Scan for the cell matching the given text and deliver its (x, y) coordinate at center. 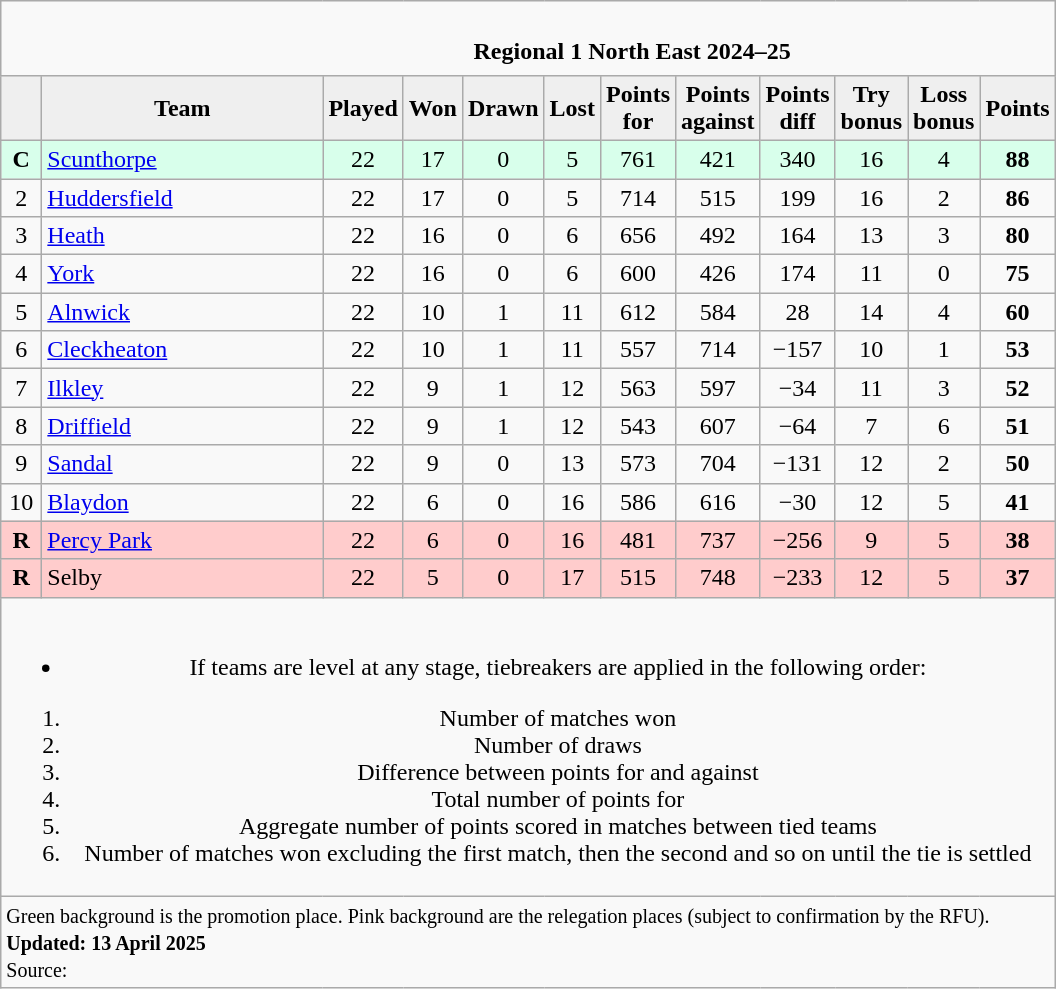
Lost (572, 108)
481 (638, 540)
37 (1018, 578)
584 (718, 312)
612 (638, 312)
50 (1018, 464)
607 (718, 426)
Cleckheaton (182, 350)
492 (718, 236)
Sandal (182, 464)
−64 (798, 426)
Huddersfield (182, 197)
199 (798, 197)
York (182, 274)
−256 (798, 540)
656 (638, 236)
−131 (798, 464)
−30 (798, 502)
Drawn (503, 108)
Alnwick (182, 312)
Points against (718, 108)
−34 (798, 388)
426 (718, 274)
Team (182, 108)
−233 (798, 578)
597 (718, 388)
28 (798, 312)
Heath (182, 236)
737 (718, 540)
Selby (182, 578)
563 (638, 388)
Blaydon (182, 502)
Green background is the promotion place. Pink background are the relegation places (subject to confirmation by the RFU).Updated: 13 April 2025Source: (528, 942)
38 (1018, 540)
340 (798, 159)
586 (638, 502)
75 (1018, 274)
Points diff (798, 108)
421 (718, 159)
88 (1018, 159)
543 (638, 426)
616 (718, 502)
Played (363, 108)
52 (1018, 388)
Won (432, 108)
−157 (798, 350)
Scunthorpe (182, 159)
557 (638, 350)
573 (638, 464)
60 (1018, 312)
Points (1018, 108)
Ilkley (182, 388)
Try bonus (871, 108)
51 (1018, 426)
704 (718, 464)
Loss bonus (944, 108)
600 (638, 274)
C (22, 159)
Driffield (182, 426)
Points for (638, 108)
748 (718, 578)
761 (638, 159)
174 (798, 274)
80 (1018, 236)
8 (22, 426)
86 (1018, 197)
41 (1018, 502)
164 (798, 236)
Percy Park (182, 540)
53 (1018, 350)
14 (871, 312)
